Capture the cell that displays the provided text and extract its (X, Y) central coordinate. 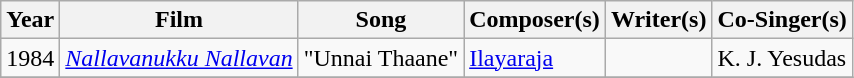
Co-Singer(s) (782, 20)
1984 (30, 58)
Year (30, 20)
K. J. Yesudas (782, 58)
Film (179, 20)
Writer(s) (658, 20)
Nallavanukku Nallavan (179, 58)
"Unnai Thaane" (380, 58)
Song (380, 20)
Composer(s) (535, 20)
Ilayaraja (535, 58)
